Identify which cell holds the provided text, then report its (X, Y) central coordinate. 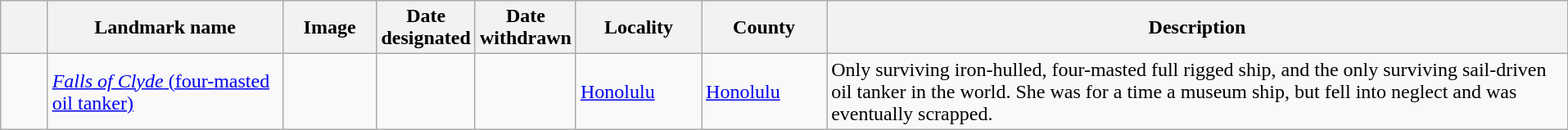
Falls of Clyde (four-masted oil tanker) (165, 92)
Locality (639, 28)
Image (329, 28)
Landmark name (165, 28)
County (765, 28)
Description (1197, 28)
Datedesignated (426, 28)
Datewithdrawn (526, 28)
